Pinpoint the cell where the given text exists, returning its [x, y] midpoint coordinate. 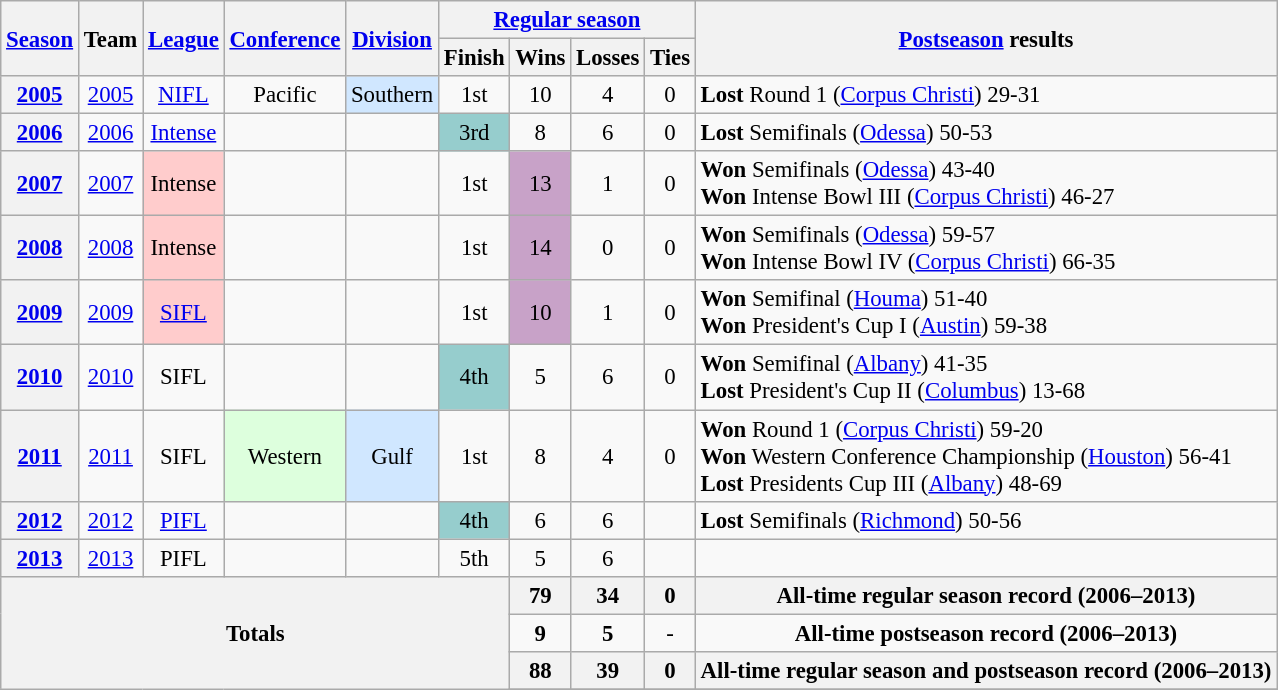
All-time regular season and postseason record (2006–2013) [986, 671]
- [670, 633]
Won Semifinal (Albany) 41-35Lost President's Cup II (Columbus) 13-68 [986, 378]
Totals [256, 632]
NIFL [184, 95]
All-time regular season record (2006–2013) [986, 595]
Won Semifinal (Houma) 51-40Won President's Cup I (Austin) 59-38 [986, 312]
Gulf [392, 456]
14 [540, 248]
Won Semifinals (Odessa) 43-40Won Intense Bowl III (Corpus Christi) 46-27 [986, 184]
Losses [608, 58]
League [184, 38]
Finish [474, 58]
Team [110, 38]
39 [608, 671]
Won Semifinals (Odessa) 59-57Won Intense Bowl IV (Corpus Christi) 66-35 [986, 248]
Season [40, 38]
3rd [474, 133]
Wins [540, 58]
All-time postseason record (2006–2013) [986, 633]
13 [540, 184]
Pacific [285, 95]
Conference [285, 38]
Western [285, 456]
Regular season [566, 20]
Won Round 1 (Corpus Christi) 59-20Won Western Conference Championship (Houston) 56-41Lost Presidents Cup III (Albany) 48-69 [986, 456]
Lost Round 1 (Corpus Christi) 29-31 [986, 95]
Southern [392, 95]
Lost Semifinals (Richmond) 50-56 [986, 520]
9 [540, 633]
Lost Semifinals (Odessa) 50-53 [986, 133]
88 [540, 671]
34 [608, 595]
Postseason results [986, 38]
Division [392, 38]
5th [474, 558]
Ties [670, 58]
79 [540, 595]
